Determine the (x, y) coordinate at the center of the cell enclosing the given text.  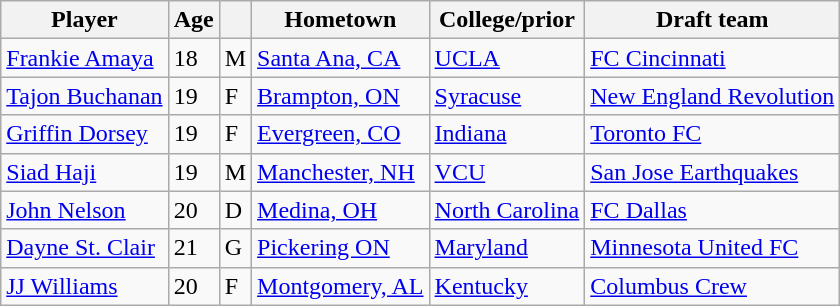
D (235, 210)
Griffin Dorsey (84, 134)
North Carolina (507, 210)
Montgomery, AL (340, 286)
Dayne St. Clair (84, 248)
Manchester, NH (340, 172)
Evergreen, CO (340, 134)
Minnesota United FC (712, 248)
Medina, OH (340, 210)
Hometown (340, 20)
UCLA (507, 58)
Age (194, 20)
FC Cincinnati (712, 58)
College/prior (507, 20)
Frankie Amaya (84, 58)
Santa Ana, CA (340, 58)
Draft team (712, 20)
FC Dallas (712, 210)
Maryland (507, 248)
Indiana (507, 134)
Kentucky (507, 286)
Brampton, ON (340, 96)
Pickering ON (340, 248)
Siad Haji (84, 172)
John Nelson (84, 210)
21 (194, 248)
Tajon Buchanan (84, 96)
G (235, 248)
San Jose Earthquakes (712, 172)
New England Revolution (712, 96)
Syracuse (507, 96)
18 (194, 58)
JJ Williams (84, 286)
VCU (507, 172)
Toronto FC (712, 134)
Columbus Crew (712, 286)
Player (84, 20)
